Scan for the cell matching the given text and deliver its [x, y] coordinate at center. 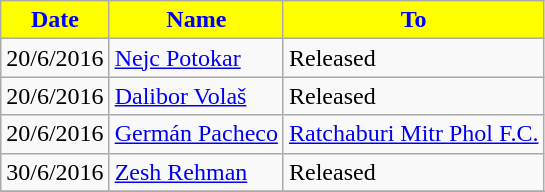
To [413, 20]
30/6/2016 [55, 172]
Name [196, 20]
Dalibor Volaš [196, 96]
Nejc Potokar [196, 58]
Date [55, 20]
Germán Pacheco [196, 134]
Zesh Rehman [196, 172]
Ratchaburi Mitr Phol F.C. [413, 134]
